Extract the (x, y) coordinate from the center of the cell holding the provided text.  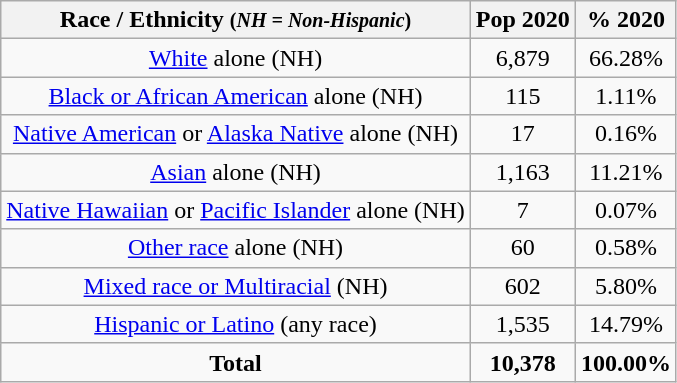
14.79% (626, 324)
Hispanic or Latino (any race) (236, 324)
115 (522, 96)
1,163 (522, 172)
% 2020 (626, 20)
Pop 2020 (522, 20)
17 (522, 134)
10,378 (522, 362)
0.16% (626, 134)
100.00% (626, 362)
60 (522, 248)
5.80% (626, 286)
Other race alone (NH) (236, 248)
Asian alone (NH) (236, 172)
0.58% (626, 248)
66.28% (626, 58)
Native Hawaiian or Pacific Islander alone (NH) (236, 210)
1,535 (522, 324)
Race / Ethnicity (NH = Non-Hispanic) (236, 20)
Black or African American alone (NH) (236, 96)
1.11% (626, 96)
6,879 (522, 58)
Mixed race or Multiracial (NH) (236, 286)
White alone (NH) (236, 58)
602 (522, 286)
0.07% (626, 210)
Total (236, 362)
7 (522, 210)
Native American or Alaska Native alone (NH) (236, 134)
11.21% (626, 172)
